Determine the [x, y] coordinate at the center of the cell enclosing the given text.  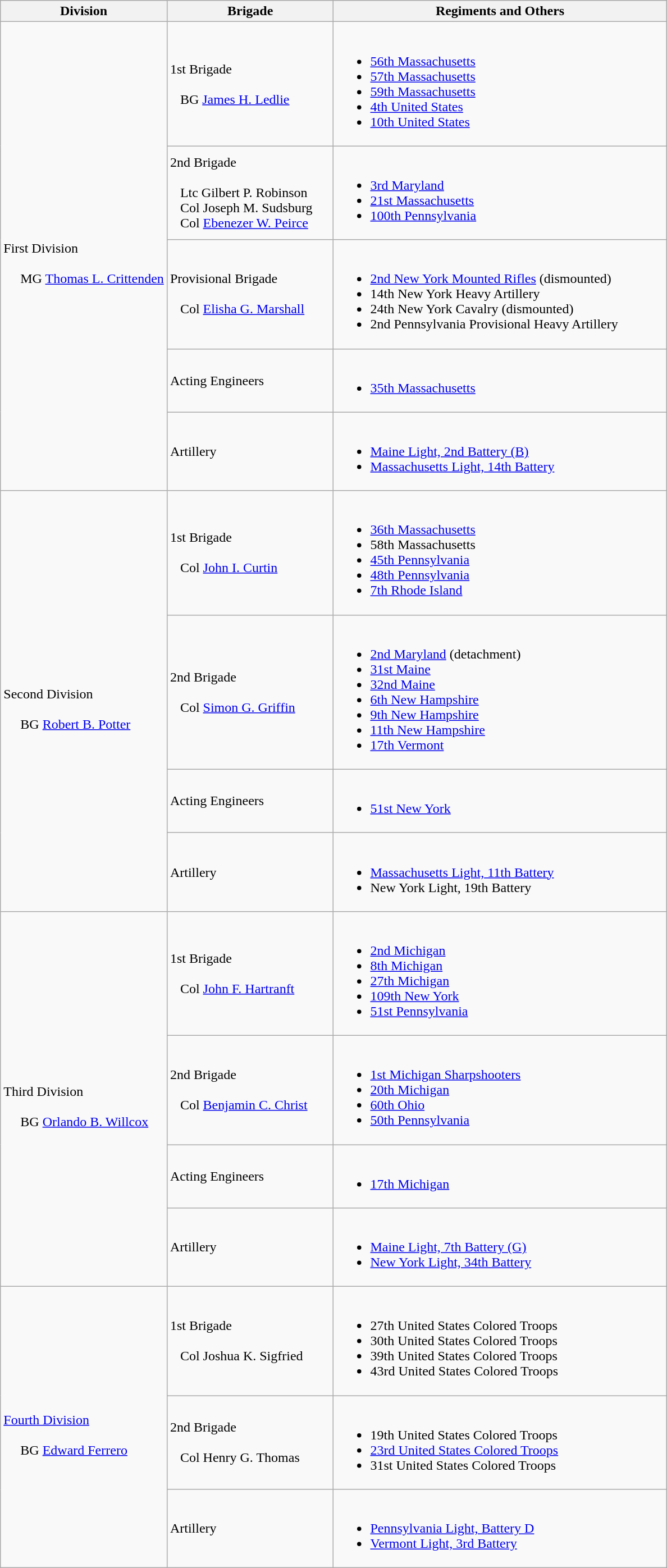
Massachusetts Light, 11th BatteryNew York Light, 19th Battery [500, 872]
1st Michigan Sharpshooters20th Michigan60th Ohio50th Pennsylvania [500, 1090]
2nd Michigan8th Michigan27th Michigan109th New York51st Pennsylvania [500, 973]
1st Brigade Col John F. Hartranft [250, 973]
2nd Brigade Col Henry G. Thomas [250, 1443]
1st Brigade Col John I. Curtin [250, 552]
Division [84, 11]
56th Massachusetts57th Massachusetts59th Massachusetts4th United States10th United States [500, 84]
Maine Light, 2nd Battery (B)Massachusetts Light, 14th Battery [500, 451]
Second Division BG Robert B. Potter [84, 701]
2nd Brigade Col Simon G. Griffin [250, 692]
Third Division BG Orlando B. Willcox [84, 1099]
17th Michigan [500, 1176]
35th Massachusetts [500, 381]
2nd Maryland (detachment)31st Maine32nd Maine6th New Hampshire9th New Hampshire11th New Hampshire17th Vermont [500, 692]
3rd Maryland21st Massachusetts100th Pennsylvania [500, 193]
2nd New York Mounted Rifles (dismounted)14th New York Heavy Artillery24th New York Cavalry (dismounted)2nd Pennsylvania Provisional Heavy Artillery [500, 294]
First Division MG Thomas L. Crittenden [84, 256]
51st New York [500, 801]
27th United States Colored Troops30th United States Colored Troops39th United States Colored Troops43rd United States Colored Troops [500, 1341]
19th United States Colored Troops23rd United States Colored Troops31st United States Colored Troops [500, 1443]
2nd Brigade Col Benjamin C. Christ [250, 1090]
2nd Brigade Ltc Gilbert P. Robinson Col Joseph M. Sudsburg Col Ebenezer W. Peirce [250, 193]
Regiments and Others [500, 11]
1st Brigade BG James H. Ledlie [250, 84]
Pennsylvania Light, Battery DVermont Light, 3rd Battery [500, 1529]
Provisional Brigade Col Elisha G. Marshall [250, 294]
Brigade [250, 11]
Fourth Division BG Edward Ferrero [84, 1427]
36th Massachusetts58th Massachusetts45th Pennsylvania48th Pennsylvania7th Rhode Island [500, 552]
1st Brigade Col Joshua K. Sigfried [250, 1341]
Maine Light, 7th Battery (G)New York Light, 34th Battery [500, 1247]
